Pinpoint the cell where the given text exists, returning its [X, Y] midpoint coordinate. 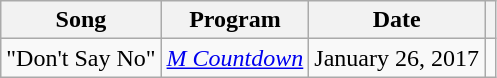
M Countdown [235, 58]
Date [397, 20]
January 26, 2017 [397, 58]
Song [81, 20]
Program [235, 20]
"Don't Say No" [81, 58]
